Search for the cell housing the specified text and yield its (x, y) center coordinate. 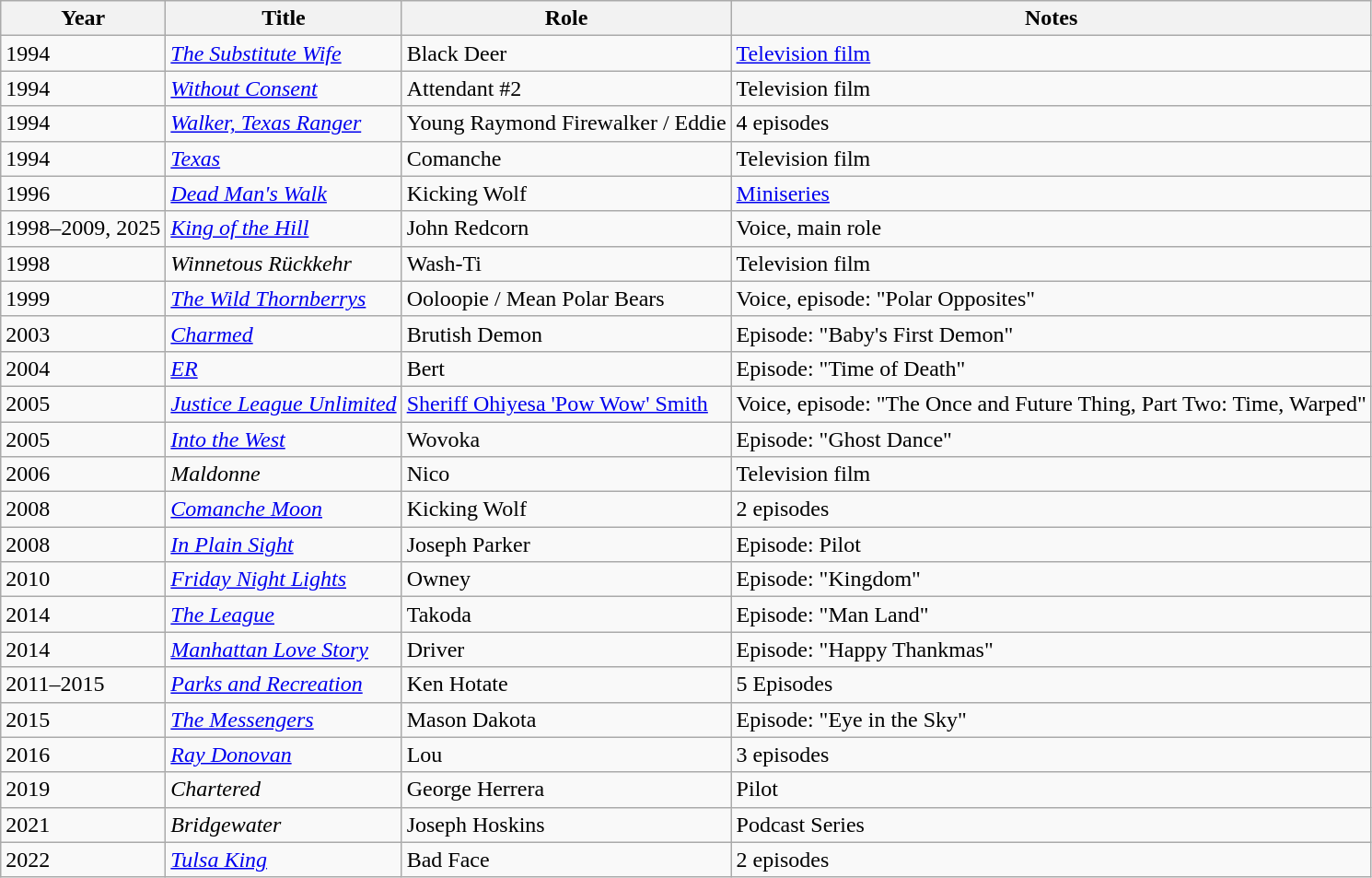
Manhattan Love Story (284, 650)
Parks and Recreation (284, 685)
Episode: "Eye in the Sky" (1052, 720)
Episode: Pilot (1052, 544)
Into the West (284, 439)
Young Raymond Firewalker / Eddie (566, 123)
Owney (566, 579)
2010 (83, 579)
Title (284, 18)
The League (284, 615)
Brutish Demon (566, 334)
In Plain Sight (284, 544)
Bad Face (566, 860)
Year (83, 18)
Bridgewater (284, 825)
Role (566, 18)
2019 (83, 790)
Without Consent (284, 88)
Walker, Texas Ranger (284, 123)
2015 (83, 720)
Charmed (284, 334)
2021 (83, 825)
Episode: "Kingdom" (1052, 579)
Bert (566, 369)
Episode: "Baby's First Demon" (1052, 334)
2004 (83, 369)
Wovoka (566, 439)
Comanche (566, 158)
Episode: "Time of Death" (1052, 369)
Maldonne (284, 474)
George Herrera (566, 790)
Winnetous Rückkehr (284, 263)
Attendant #2 (566, 88)
Voice, main role (1052, 228)
King of the Hill (284, 228)
Joseph Hoskins (566, 825)
Mason Dakota (566, 720)
1996 (83, 193)
Texas (284, 158)
Joseph Parker (566, 544)
2011–2015 (83, 685)
Nico (566, 474)
1998–2009, 2025 (83, 228)
2006 (83, 474)
1998 (83, 263)
1999 (83, 299)
Voice, episode: "Polar Opposites" (1052, 299)
Black Deer (566, 53)
Podcast Series (1052, 825)
Justice League Unlimited (284, 404)
4 episodes (1052, 123)
Notes (1052, 18)
The Substitute Wife (284, 53)
Dead Man's Walk (284, 193)
Lou (566, 755)
Ken Hotate (566, 685)
Takoda (566, 615)
2022 (83, 860)
Voice, episode: "The Once and Future Thing, Part Two: Time, Warped" (1052, 404)
3 episodes (1052, 755)
The Wild Thornberrys (284, 299)
Pilot (1052, 790)
5 Episodes (1052, 685)
John Redcorn (566, 228)
Ray Donovan (284, 755)
Tulsa King (284, 860)
Driver (566, 650)
2003 (83, 334)
Ooloopie / Mean Polar Bears (566, 299)
The Messengers (284, 720)
Friday Night Lights (284, 579)
Chartered (284, 790)
Wash-Ti (566, 263)
Episode: "Ghost Dance" (1052, 439)
Comanche Moon (284, 509)
Episode: "Man Land" (1052, 615)
Miniseries (1052, 193)
2016 (83, 755)
ER (284, 369)
Sheriff Ohiyesa 'Pow Wow' Smith (566, 404)
Episode: "Happy Thankmas" (1052, 650)
